Provide the [X, Y] coordinate of the cell's center where the given text is located.  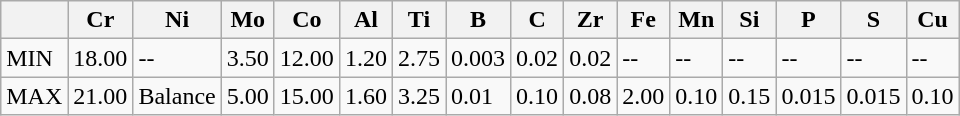
MIN [34, 58]
21.00 [100, 96]
Cu [932, 20]
0.08 [590, 96]
0.003 [478, 58]
MAX [34, 96]
Ni [177, 20]
5.00 [248, 96]
3.50 [248, 58]
2.75 [418, 58]
1.20 [366, 58]
Zr [590, 20]
Co [306, 20]
Cr [100, 20]
P [808, 20]
Ti [418, 20]
3.25 [418, 96]
0.01 [478, 96]
Fe [644, 20]
Balance [177, 96]
C [538, 20]
Mo [248, 20]
Al [366, 20]
15.00 [306, 96]
0.15 [750, 96]
12.00 [306, 58]
S [874, 20]
1.60 [366, 96]
B [478, 20]
2.00 [644, 96]
18.00 [100, 58]
Si [750, 20]
Mn [696, 20]
